Scan for the cell matching the given text and deliver its [x, y] coordinate at center. 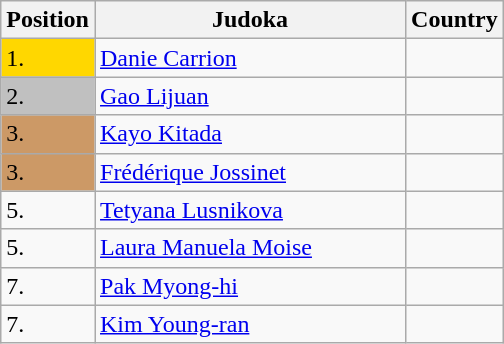
Kayo Kitada [250, 134]
2. [48, 96]
Judoka [250, 20]
Danie Carrion [250, 58]
Laura Manuela Moise [250, 248]
Gao Lijuan [250, 96]
Kim Young-ran [250, 324]
Tetyana Lusnikova [250, 210]
1. [48, 58]
Position [48, 20]
Pak Myong-hi [250, 286]
Country [455, 20]
Frédérique Jossinet [250, 172]
